Extract the [X, Y] coordinate from the center of the cell holding the provided text.  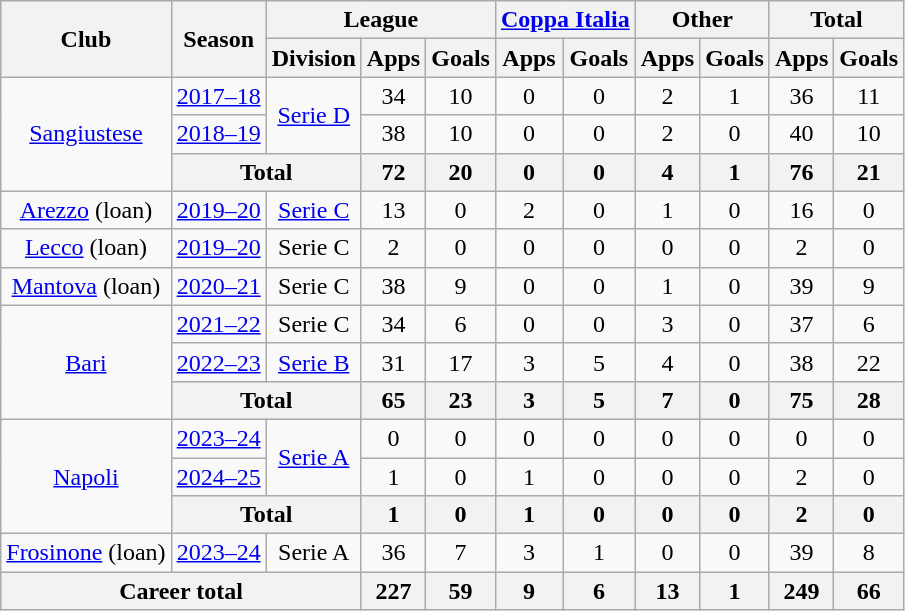
17 [461, 362]
Serie B [314, 362]
16 [801, 210]
227 [393, 591]
Arezzo (loan) [86, 210]
2022–23 [218, 362]
Lecco (loan) [86, 248]
249 [801, 591]
Mantova (loan) [86, 286]
Other [702, 20]
Sangiustese [86, 134]
65 [393, 400]
59 [461, 591]
Frosinone (loan) [86, 553]
Club [86, 39]
31 [393, 362]
22 [869, 362]
8 [869, 553]
20 [461, 172]
23 [461, 400]
75 [801, 400]
Career total [182, 591]
2020–21 [218, 286]
2021–22 [218, 324]
Division [314, 58]
2024–25 [218, 477]
2017–18 [218, 96]
11 [869, 96]
Napoli [86, 476]
21 [869, 172]
72 [393, 172]
League [380, 20]
76 [801, 172]
40 [801, 134]
37 [801, 324]
Season [218, 39]
66 [869, 591]
2018–19 [218, 134]
Bari [86, 362]
28 [869, 400]
Serie D [314, 115]
Coppa Italia [565, 20]
